Capture the cell that displays the provided text and extract its [x, y] central coordinate. 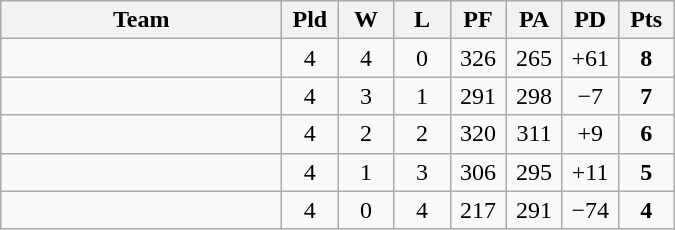
295 [534, 172]
W [366, 20]
7 [646, 96]
−7 [590, 96]
+11 [590, 172]
311 [534, 134]
265 [534, 58]
+9 [590, 134]
PA [534, 20]
Pts [646, 20]
+61 [590, 58]
Pld [310, 20]
L [422, 20]
PF [478, 20]
8 [646, 58]
−74 [590, 210]
5 [646, 172]
6 [646, 134]
Team [142, 20]
306 [478, 172]
326 [478, 58]
217 [478, 210]
PD [590, 20]
320 [478, 134]
298 [534, 96]
